Output the [X, Y] coordinate of the center of the cell containing the given text.  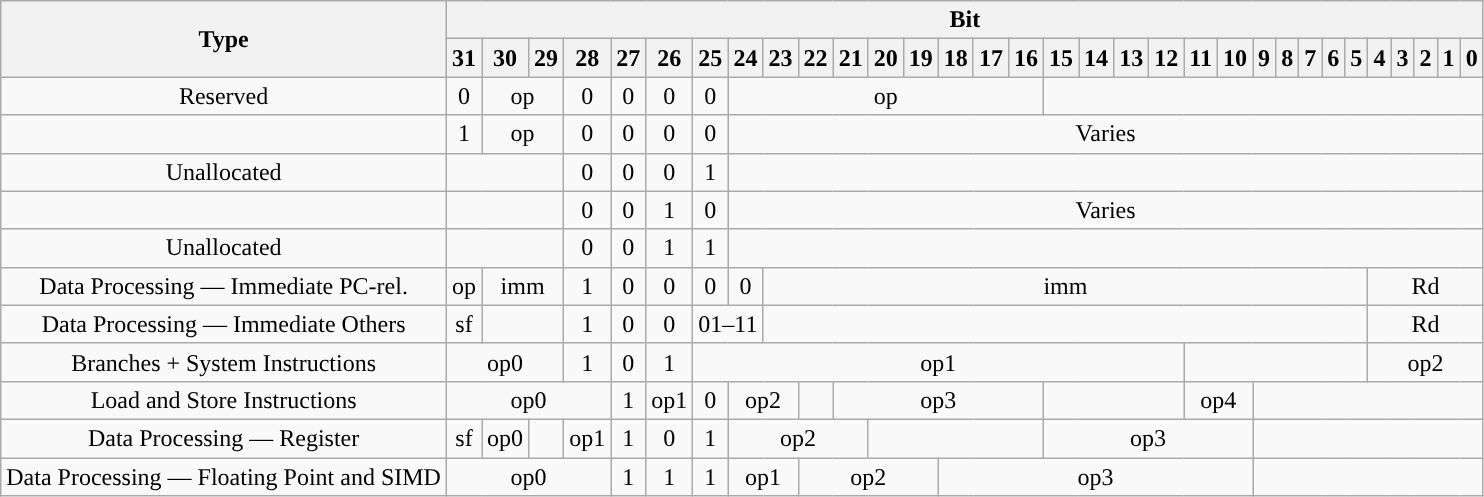
Bit [964, 20]
12 [1166, 58]
Data Processing — Register [224, 438]
22 [816, 58]
26 [670, 58]
21 [850, 58]
29 [546, 58]
10 [1236, 58]
16 [1026, 58]
9 [1264, 58]
25 [710, 58]
20 [886, 58]
Load and Store Instructions [224, 400]
23 [780, 58]
Branches + System Instructions [224, 362]
15 [1062, 58]
4 [1380, 58]
Reserved [224, 96]
Data Processing — Immediate Others [224, 324]
3 [1402, 58]
17 [990, 58]
28 [588, 58]
14 [1096, 58]
6 [1334, 58]
27 [628, 58]
7 [1310, 58]
Type [224, 39]
19 [920, 58]
01–11 [728, 324]
11 [1201, 58]
op4 [1218, 400]
13 [1132, 58]
8 [1288, 58]
2 [1426, 58]
30 [506, 58]
24 [746, 58]
5 [1356, 58]
18 [956, 58]
Data Processing — Immediate PC-rel. [224, 286]
Data Processing — Floating Point and SIMD [224, 477]
31 [464, 58]
